Search for the cell housing the specified text and yield its (X, Y) center coordinate. 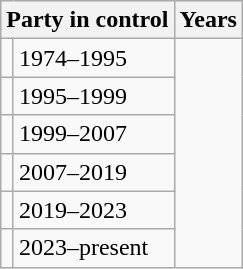
Party in control (88, 20)
1999–2007 (94, 134)
2019–2023 (94, 210)
1995–1999 (94, 96)
1974–1995 (94, 58)
2007–2019 (94, 172)
Years (208, 20)
2023–present (94, 248)
